Determine the [x, y] coordinate at the center of the cell enclosing the given text.  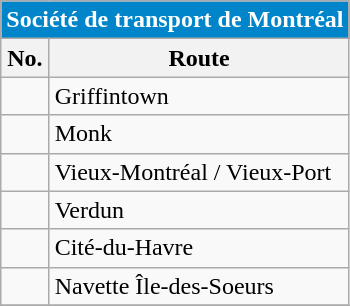
Société de transport de Montréal [175, 20]
Vieux-Montréal / Vieux-Port [199, 172]
Griffintown [199, 96]
No. [25, 58]
Cité-du-Havre [199, 248]
Verdun [199, 210]
Route [199, 58]
Navette Île-des-Soeurs [199, 286]
Monk [199, 134]
